Extract the (x, y) coordinate from the center of the cell holding the provided text.  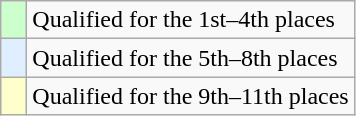
Qualified for the 5th–8th places (190, 58)
Qualified for the 1st–4th places (190, 20)
Qualified for the 9th–11th places (190, 96)
